Find where the given text appears and provide that cell's center as (x, y) coordinate. 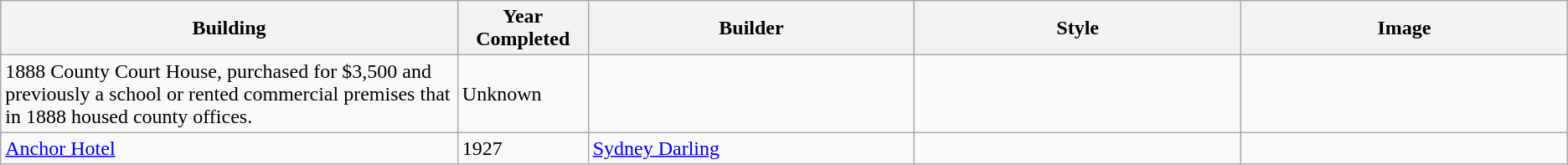
Builder (751, 28)
Style (1078, 28)
Sydney Darling (751, 148)
Building (230, 28)
Anchor Hotel (230, 148)
Image (1405, 28)
1927 (523, 148)
Year Completed (523, 28)
Unknown (523, 94)
1888 County Court House, purchased for $3,500 and previously a school or rented commercial premises that in 1888 housed county offices. (230, 94)
